Scan for the cell matching the given text and deliver its (X, Y) coordinate at center. 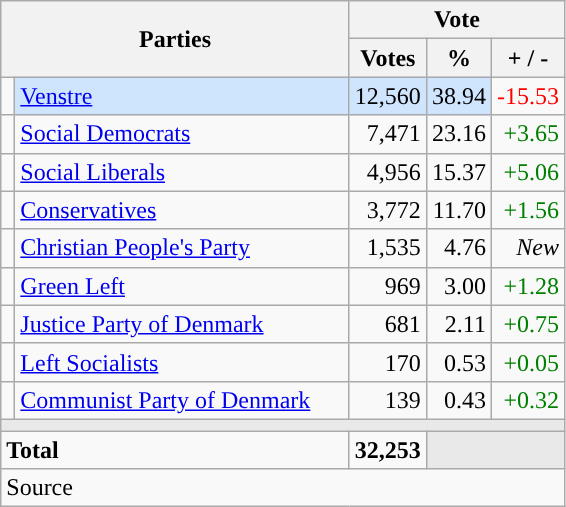
681 (388, 324)
Source (283, 488)
12,560 (388, 96)
3.00 (458, 286)
+1.28 (528, 286)
3,772 (388, 210)
+1.56 (528, 210)
Social Democrats (182, 134)
170 (388, 362)
4,956 (388, 172)
Left Socialists (182, 362)
32,253 (388, 449)
Green Left (182, 286)
+0.05 (528, 362)
Votes (388, 58)
4.76 (458, 248)
Christian People's Party (182, 248)
Vote (456, 20)
+0.75 (528, 324)
969 (388, 286)
+0.32 (528, 400)
1,535 (388, 248)
15.37 (458, 172)
Total (176, 449)
% (458, 58)
23.16 (458, 134)
Parties (176, 39)
Justice Party of Denmark (182, 324)
Social Liberals (182, 172)
Venstre (182, 96)
7,471 (388, 134)
Conservatives (182, 210)
+5.06 (528, 172)
+3.65 (528, 134)
2.11 (458, 324)
38.94 (458, 96)
0.53 (458, 362)
+ / - (528, 58)
Communist Party of Denmark (182, 400)
11.70 (458, 210)
0.43 (458, 400)
New (528, 248)
-15.53 (528, 96)
139 (388, 400)
